Identify which cell holds the provided text, then report its (X, Y) central coordinate. 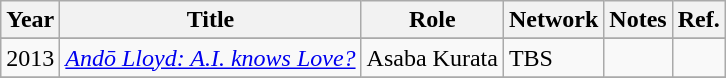
Network (553, 20)
Notes (638, 20)
Title (210, 20)
TBS (553, 58)
2013 (30, 58)
Andō Lloyd: A.I. knows Love? (210, 58)
Ref. (698, 20)
Year (30, 20)
Asaba Kurata (432, 58)
Role (432, 20)
